Locate the cell with the specified text and output its [x, y] center coordinate. 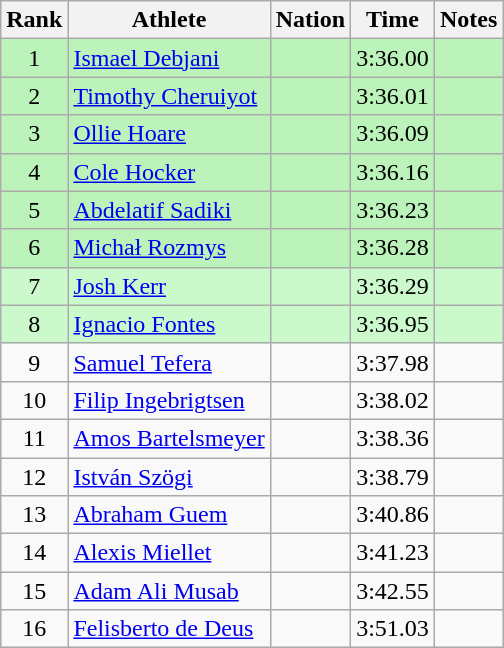
Josh Kerr [169, 286]
Adam Ali Musab [169, 591]
3:41.23 [393, 553]
3:38.79 [393, 477]
Abdelatif Sadiki [169, 210]
15 [34, 591]
3:38.36 [393, 438]
3 [34, 134]
6 [34, 248]
16 [34, 629]
3:42.55 [393, 591]
István Szögi [169, 477]
3:40.86 [393, 515]
14 [34, 553]
3:36.29 [393, 286]
3:36.95 [393, 324]
Rank [34, 20]
Nation [310, 20]
1 [34, 58]
3:36.00 [393, 58]
Ollie Hoare [169, 134]
13 [34, 515]
Amos Bartelsmeyer [169, 438]
Timothy Cheruiyot [169, 96]
3:38.02 [393, 400]
5 [34, 210]
3:36.28 [393, 248]
2 [34, 96]
Athlete [169, 20]
3:37.98 [393, 362]
7 [34, 286]
Alexis Miellet [169, 553]
Michał Rozmys [169, 248]
11 [34, 438]
3:36.09 [393, 134]
3:51.03 [393, 629]
3:36.23 [393, 210]
Notes [468, 20]
Samuel Tefera [169, 362]
Abraham Guem [169, 515]
Time [393, 20]
4 [34, 172]
3:36.01 [393, 96]
3:36.16 [393, 172]
Felisberto de Deus [169, 629]
9 [34, 362]
12 [34, 477]
Cole Hocker [169, 172]
8 [34, 324]
10 [34, 400]
Ismael Debjani [169, 58]
Filip Ingebrigtsen [169, 400]
Ignacio Fontes [169, 324]
